Scan for the cell matching the given text and deliver its [X, Y] coordinate at center. 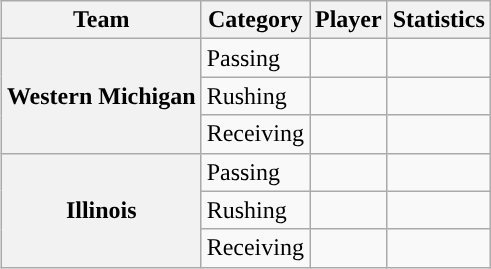
Player [349, 20]
Category [255, 20]
Western Michigan [101, 96]
Team [101, 20]
Illinois [101, 210]
Statistics [438, 20]
